Find where the given text appears and provide that cell's center as [x, y] coordinate. 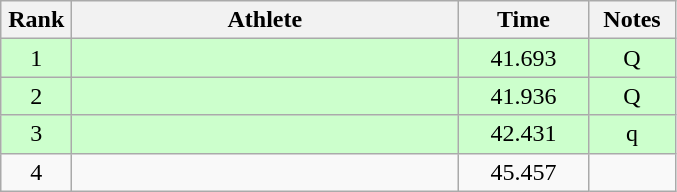
45.457 [524, 172]
41.693 [524, 58]
42.431 [524, 134]
41.936 [524, 96]
3 [36, 134]
Time [524, 20]
Notes [632, 20]
q [632, 134]
Rank [36, 20]
2 [36, 96]
1 [36, 58]
4 [36, 172]
Athlete [265, 20]
